Provide the [X, Y] coordinate of the cell's center where the given text is located.  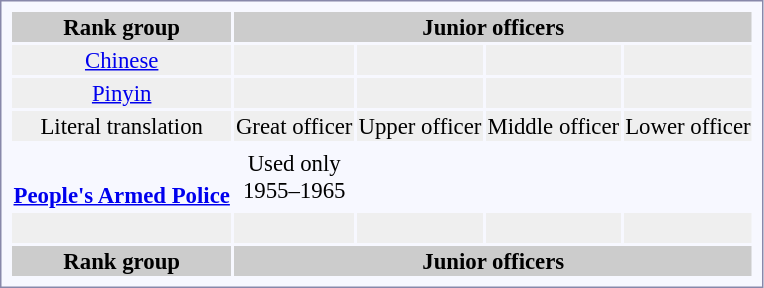
Great officer [294, 126]
Lower officer [688, 126]
Middle officer [554, 126]
Upper officer [420, 126]
Pinyin [122, 93]
People's Armed Police [122, 195]
Literal translation [122, 126]
Used only1955–1965 [294, 177]
Chinese [122, 60]
